Return the (x, y) coordinate for the center point of the cell that contains the specified text.  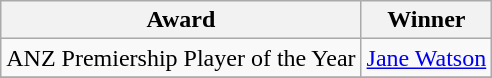
Award (181, 20)
Jane Watson (426, 58)
Winner (426, 20)
ANZ Premiership Player of the Year (181, 58)
